For the text-containing cell, return its midpoint in (x, y) coordinate format. 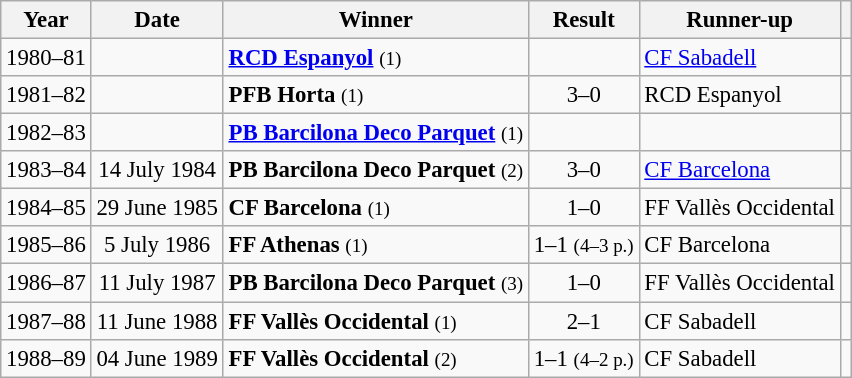
Winner (376, 20)
1988–89 (46, 358)
11 June 1988 (157, 321)
1987–88 (46, 321)
CF Barcelona (1) (376, 208)
1–1 (4–3 p.) (584, 245)
1–1 (4–2 p.) (584, 358)
FF Athenas (1) (376, 245)
RCD Espanyol (1) (376, 58)
Result (584, 20)
11 July 1987 (157, 283)
2–1 (584, 321)
1983–84 (46, 170)
Date (157, 20)
1981–82 (46, 95)
FF Vallès Occidental (2) (376, 358)
5 July 1986 (157, 245)
PFB Horta (1) (376, 95)
29 June 1985 (157, 208)
PB Barcilona Deco Parquet (1) (376, 133)
Year (46, 20)
1985–86 (46, 245)
14 July 1984 (157, 170)
1982–83 (46, 133)
1980–81 (46, 58)
Runner-up (740, 20)
1986–87 (46, 283)
04 June 1989 (157, 358)
PB Barcilona Deco Parquet (3) (376, 283)
FF Vallès Occidental (1) (376, 321)
RCD Espanyol (740, 95)
1984–85 (46, 208)
PB Barcilona Deco Parquet (2) (376, 170)
